From the cell containing the given text, extract its center point as (X, Y) coordinate. 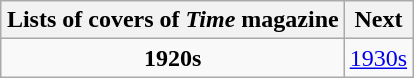
1930s (378, 58)
Next (378, 20)
1920s (172, 58)
Lists of covers of Time magazine (172, 20)
